Output the [x, y] coordinate of the center of the cell containing the given text.  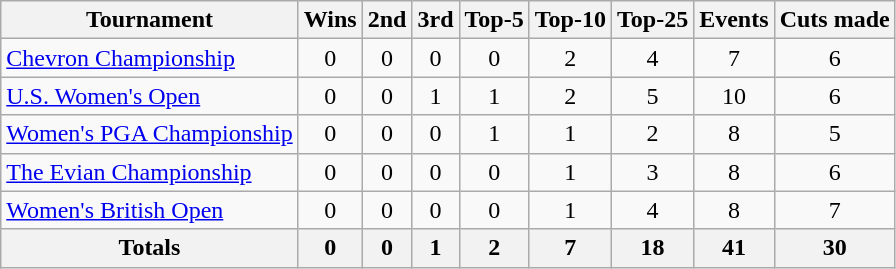
Events [734, 20]
Top-10 [570, 20]
Cuts made [834, 20]
2nd [387, 20]
Top-25 [652, 20]
Chevron Championship [150, 58]
Totals [150, 248]
18 [652, 248]
Top-5 [494, 20]
Wins [330, 20]
The Evian Championship [150, 172]
Tournament [150, 20]
Women's PGA Championship [150, 134]
41 [734, 248]
Women's British Open [150, 210]
10 [734, 96]
3rd [436, 20]
U.S. Women's Open [150, 96]
3 [652, 172]
30 [834, 248]
